Capture the cell that displays the provided text and extract its [x, y] central coordinate. 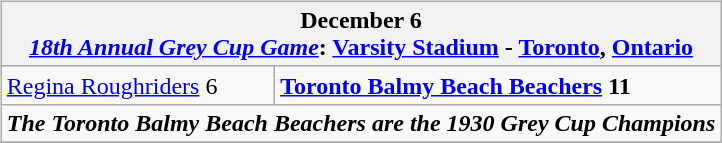
Toronto Balmy Beach Beachers 11 [498, 85]
The Toronto Balmy Beach Beachers are the 1930 Grey Cup Champions [361, 123]
December 618th Annual Grey Cup Game: Varsity Stadium - Toronto, Ontario [361, 34]
Regina Roughriders 6 [138, 85]
